Pinpoint the cell where the given text exists, returning its (x, y) midpoint coordinate. 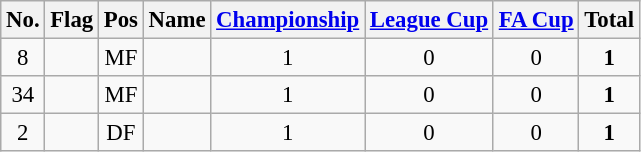
Total (609, 20)
2 (23, 133)
8 (23, 58)
FA Cup (536, 20)
DF (122, 133)
No. (23, 20)
Name (177, 20)
Championship (288, 20)
34 (23, 95)
Flag (72, 20)
Pos (122, 20)
League Cup (428, 20)
